From the cell containing the given text, extract its center point as [X, Y] coordinate. 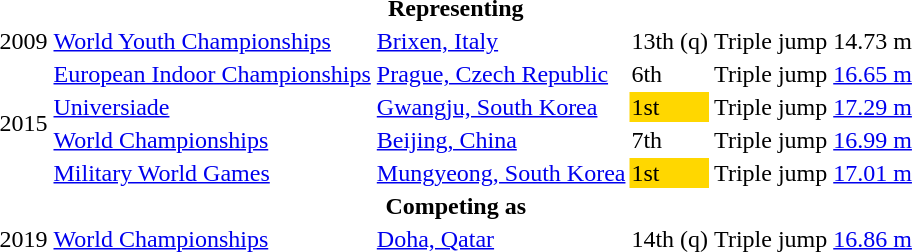
Beijing, China [501, 140]
Gwangju, South Korea [501, 107]
European Indoor Championships [212, 74]
Brixen, Italy [501, 41]
World Youth Championships [212, 41]
13th (q) [670, 41]
World Championships [212, 140]
Prague, Czech Republic [501, 74]
7th [670, 140]
Universiade [212, 107]
6th [670, 74]
Military World Games [212, 173]
Mungyeong, South Korea [501, 173]
